Detect which cell encompasses the target text, then output its [x, y] center coordinate. 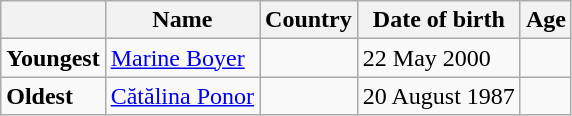
Date of birth [438, 20]
Youngest [53, 58]
20 August 1987 [438, 96]
22 May 2000 [438, 58]
Oldest [53, 96]
Cătălina Ponor [182, 96]
Age [546, 20]
Name [182, 20]
Country [309, 20]
Marine Boyer [182, 58]
